Find where the given text appears and provide that cell's center as [X, Y] coordinate. 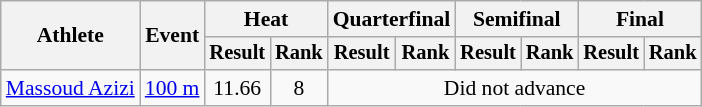
Did not advance [515, 88]
Final [640, 19]
Quarterfinal [392, 19]
Event [172, 36]
Semifinal [516, 19]
100 m [172, 88]
Athlete [70, 36]
8 [299, 88]
Massoud Azizi [70, 88]
Heat [266, 19]
11.66 [237, 88]
